Detect which cell encompasses the target text, then output its [x, y] center coordinate. 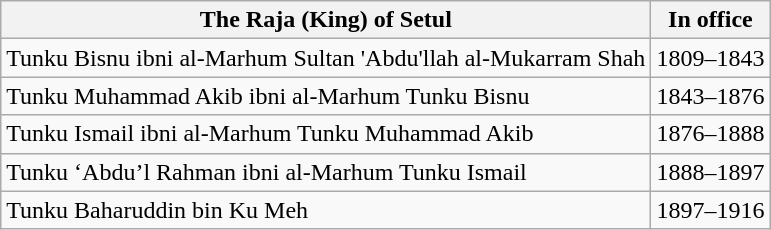
1809–1843 [710, 58]
In office [710, 20]
1876–1888 [710, 134]
Tunku Baharuddin bin Ku Meh [326, 210]
1897–1916 [710, 210]
Tunku ‘Abdu’l Rahman ibni al-Marhum Tunku Ismail [326, 172]
The Raja (King) of Setul [326, 20]
Tunku Ismail ibni al-Marhum Tunku Muhammad Akib [326, 134]
Tunku Bisnu ibni al-Marhum Sultan 'Abdu'llah al-Mukarram Shah [326, 58]
1843–1876 [710, 96]
Tunku Muhammad Akib ibni al-Marhum Tunku Bisnu [326, 96]
1888–1897 [710, 172]
